For the text-containing cell, return its midpoint in (x, y) coordinate format. 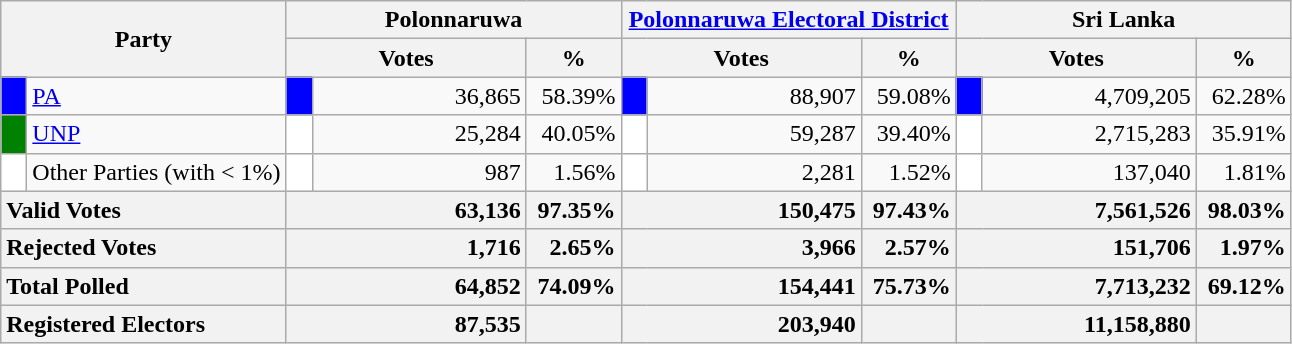
97.43% (908, 210)
74.09% (574, 286)
1,716 (406, 248)
88,907 (754, 96)
150,475 (741, 210)
2.65% (574, 248)
2.57% (908, 248)
Valid Votes (144, 210)
4,709,205 (1089, 96)
97.35% (574, 210)
63,136 (406, 210)
64,852 (406, 286)
2,715,283 (1089, 134)
987 (419, 172)
3,966 (741, 248)
1.52% (908, 172)
58.39% (574, 96)
137,040 (1089, 172)
35.91% (1244, 134)
Party (144, 39)
1.81% (1244, 172)
7,713,232 (1076, 286)
59,287 (754, 134)
40.05% (574, 134)
154,441 (741, 286)
39.40% (908, 134)
75.73% (908, 286)
11,158,880 (1076, 324)
69.12% (1244, 286)
87,535 (406, 324)
151,706 (1076, 248)
Registered Electors (144, 324)
62.28% (1244, 96)
203,940 (741, 324)
1.56% (574, 172)
Polonnaruwa Electoral District (788, 20)
25,284 (419, 134)
98.03% (1244, 210)
UNP (156, 134)
Sri Lanka (1124, 20)
Polonnaruwa (454, 20)
Total Polled (144, 286)
Other Parties (with < 1%) (156, 172)
1.97% (1244, 248)
2,281 (754, 172)
PA (156, 96)
Rejected Votes (144, 248)
7,561,526 (1076, 210)
59.08% (908, 96)
36,865 (419, 96)
